Extract the (x, y) coordinate from the center of the cell holding the provided text.  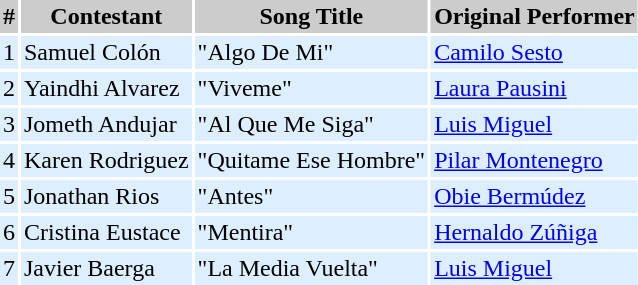
Hernaldo Zúñiga (534, 232)
Javier Baerga (106, 268)
"Quitame Ese Hombre" (312, 160)
7 (9, 268)
# (9, 16)
Original Performer (534, 16)
5 (9, 196)
1 (9, 52)
2 (9, 88)
3 (9, 124)
"Mentira" (312, 232)
6 (9, 232)
"La Media Vuelta" (312, 268)
Karen Rodriguez (106, 160)
"Algo De Mi" (312, 52)
Camilo Sesto (534, 52)
"Al Que Me Siga" (312, 124)
Cristina Eustace (106, 232)
Pilar Montenegro (534, 160)
"Viveme" (312, 88)
Yaindhi Alvarez (106, 88)
Song Title (312, 16)
Laura Pausini (534, 88)
Contestant (106, 16)
Samuel Colón (106, 52)
Jonathan Rios (106, 196)
"Antes" (312, 196)
4 (9, 160)
Obie Bermúdez (534, 196)
Jometh Andujar (106, 124)
